Determine the [x, y] coordinate at the center of the cell enclosing the given text.  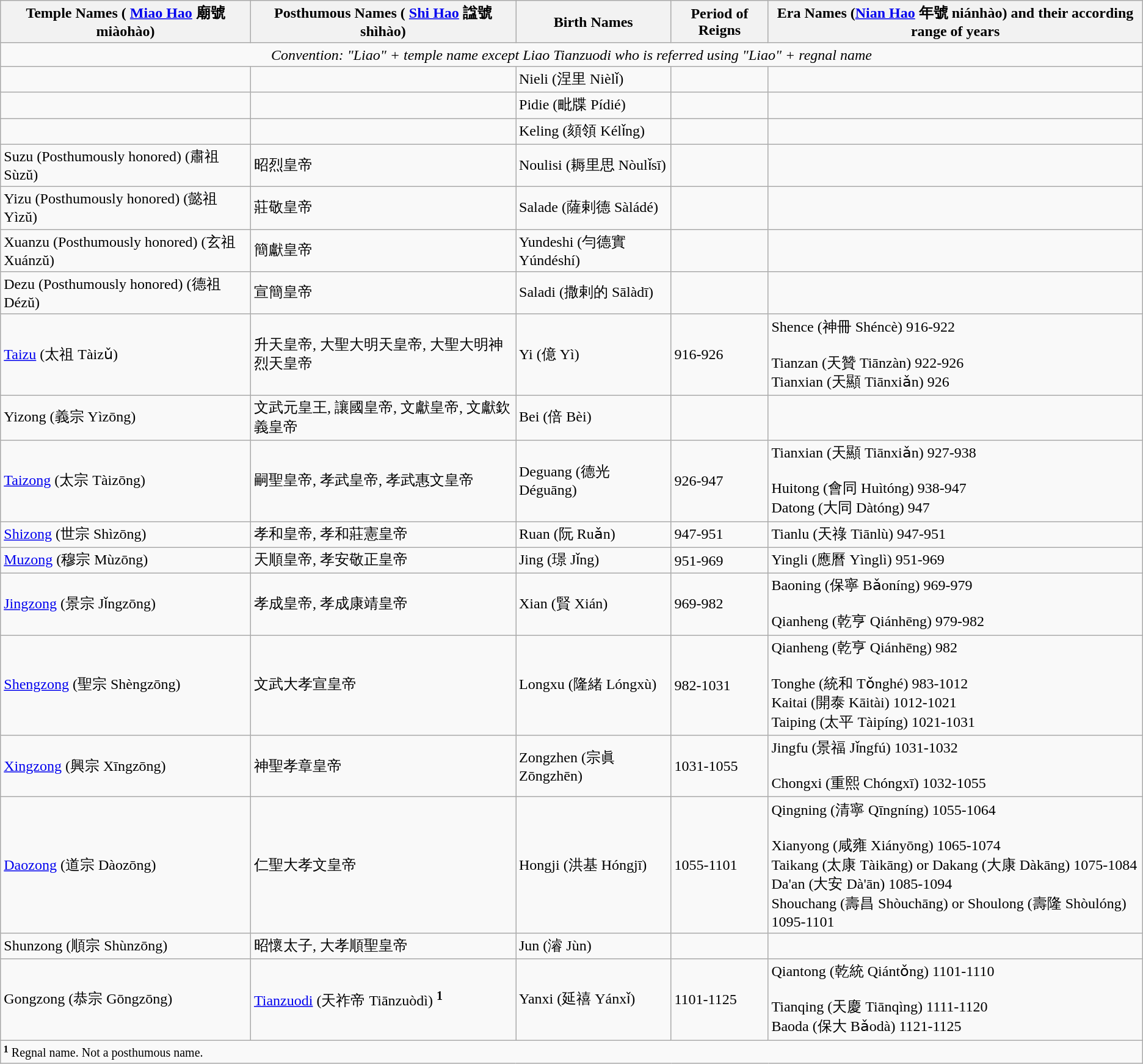
Jun (濬 Jùn) [593, 946]
Suzu (Posthumously honored) (肅祖 Sùzŭ) [126, 166]
文武大孝宣皇帝 [383, 685]
昭烈皇帝 [383, 166]
Longxu (隆緒 Lóngxù) [593, 685]
Tianxian (天顯 Tiānxiǎn) 927-938Huitong (會同 Huìtóng) 938-947 Datong (大同 Dàtóng) 947 [955, 481]
Shengzong (聖宗 Shèngzōng) [126, 685]
簡獻皇帝 [383, 250]
Dezu (Posthumously honored) (德祖 Dézŭ) [126, 293]
Jingfu (景福 Jǐngfú) 1031-1032Chongxi (重熙 Chóngxī) 1032-1055 [955, 766]
Convention: "Liao" + temple name except Liao Tianzuodi who is referred using "Liao" + regnal name [571, 54]
1 Regnal name. Not a posthumous name. [571, 1052]
1031-1055 [719, 766]
升天皇帝, 大聖大明天皇帝, 大聖大明神烈天皇帝 [383, 354]
Xuanzu (Posthumously honored) (玄祖 Xuánzŭ) [126, 250]
Hongji (洪基 Hóngjī) [593, 865]
Shunzong (順宗 Shùnzōng) [126, 946]
Taizong (太宗 Tàizōng) [126, 481]
926-947 [719, 481]
仁聖大孝文皇帝 [383, 865]
Bei (倍 Bèi) [593, 418]
Salade (薩剌德 Sàládé) [593, 208]
Tianzuodi (天祚帝 Tiānzuòdì) 1 [383, 999]
Pidie (毗牒 Pídié) [593, 105]
宣簡皇帝 [383, 293]
Zongzhen (宗眞 Zōngzhēn) [593, 766]
Nieli (涅里 Nièlǐ) [593, 79]
天順皇帝, 孝安敬正皇帝 [383, 561]
Temple Names ( Miao Hao 廟號 miàohào) [126, 22]
Deguang (德光 Déguāng) [593, 481]
莊敬皇帝 [383, 208]
Muzong (穆宗 Mùzōng) [126, 561]
Jingzong (景宗 Jǐngzōng) [126, 605]
Daozong (道宗 Dàozōng) [126, 865]
Jing (璟 Jǐng) [593, 561]
Era Names (Nian Hao 年號 niánhào) and their according range of years [955, 22]
1055-1101 [719, 865]
Qiantong (乾統 Qiántǒng) 1101-1110Tianqing (天慶 Tiānqìng) 1111-1120 Baoda (保大 Bǎodà) 1121-1125 [955, 999]
Noulisi (耨里思 Nòulǐsī) [593, 166]
神聖孝章皇帝 [383, 766]
Keling (頦領 Kélǐng) [593, 132]
Yingli (應曆 Yìnglì) 951-969 [955, 561]
Yundeshi (勻德實 Yúndéshí) [593, 250]
1101-1125 [719, 999]
Yi (億 Yì) [593, 354]
Posthumous Names ( Shi Hao 諡號 shìhào) [383, 22]
Shizong (世宗 Shìzōng) [126, 535]
嗣聖皇帝, 孝武皇帝, 孝武惠文皇帝 [383, 481]
文武元皇王, 讓國皇帝, 文獻皇帝, 文獻欽義皇帝 [383, 418]
Yizu (Posthumously honored) (懿祖 Yìzŭ) [126, 208]
Qianheng (乾亨 Qiánhēng) 982Tonghe (統和 Tǒnghé) 983-1012 Kaitai (開泰 Kāitài) 1012-1021 Taiping (太平 Tàipíng) 1021-1031 [955, 685]
Saladi (撒剌的 Sālàdī) [593, 293]
982-1031 [719, 685]
Yizong (義宗 Yìzōng) [126, 418]
916-926 [719, 354]
Tianlu (天祿 Tiānlù) 947-951 [955, 535]
Gongzong (恭宗 Gōngzōng) [126, 999]
Xingzong (興宗 Xīngzōng) [126, 766]
Birth Names [593, 22]
969-982 [719, 605]
947-951 [719, 535]
Baoning (保寧 Bǎoníng) 969-979Qianheng (乾亨 Qiánhēng) 979-982 [955, 605]
昭懷太子, 大孝順聖皇帝 [383, 946]
Xian (賢 Xián) [593, 605]
Shence (神冊 Shéncè) 916-922Tianzan (天贊 Tiānzàn) 922-926 Tianxian (天顯 Tiānxiǎn) 926 [955, 354]
Ruan (阮 Ruǎn) [593, 535]
951-969 [719, 561]
孝和皇帝, 孝和莊憲皇帝 [383, 535]
Taizu (太祖 Tàizǔ) [126, 354]
Yanxi (延禧 Yánxǐ) [593, 999]
Period of Reigns [719, 22]
孝成皇帝, 孝成康靖皇帝 [383, 605]
